Find where the given text appears and provide that cell's center as [x, y] coordinate. 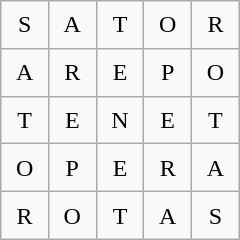
N [120, 120]
